For the text-containing cell, return its midpoint in [X, Y] coordinate format. 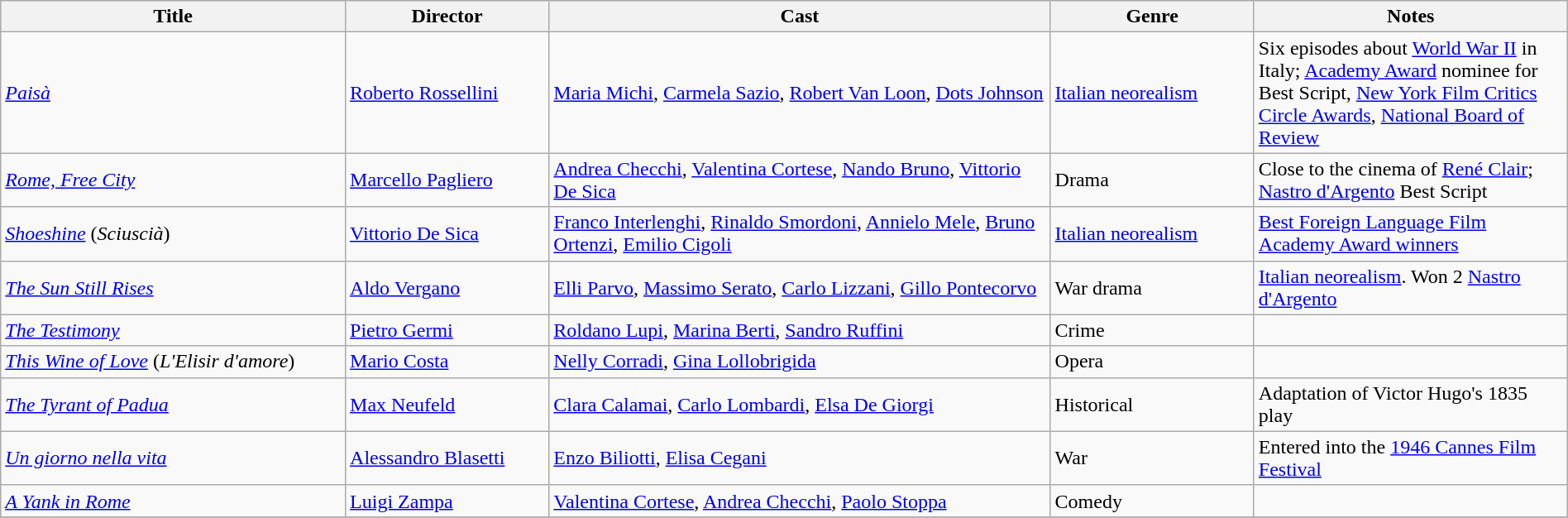
Crime [1152, 330]
War drama [1152, 288]
This Wine of Love (L'Elisir d'amore) [174, 362]
Andrea Checchi, Valentina Cortese, Nando Bruno, Vittorio De Sica [800, 180]
Close to the cinema of René Clair; Nastro d'Argento Best Script [1411, 180]
Luigi Zampa [447, 501]
Un giorno nella vita [174, 458]
Drama [1152, 180]
War [1152, 458]
Aldo Vergano [447, 288]
Genre [1152, 17]
Max Neufeld [447, 404]
Maria Michi, Carmela Sazio, Robert Van Loon, Dots Johnson [800, 93]
Valentina Cortese, Andrea Checchi, Paolo Stoppa [800, 501]
Best Foreign Language Film Academy Award winners [1411, 233]
Director [447, 17]
Italian neorealism. Won 2 Nastro d'Argento [1411, 288]
Roldano Lupi, Marina Berti, Sandro Ruffini [800, 330]
Adaptation of Victor Hugo's 1835 play [1411, 404]
Clara Calamai, Carlo Lombardi, Elsa De Giorgi [800, 404]
Title [174, 17]
Notes [1411, 17]
Opera [1152, 362]
Vittorio De Sica [447, 233]
Shoeshine (Sciuscià) [174, 233]
Elli Parvo, Massimo Serato, Carlo Lizzani, Gillo Pontecorvo [800, 288]
Nelly Corradi, Gina Lollobrigida [800, 362]
Franco Interlenghi, Rinaldo Smordoni, Annielo Mele, Bruno Ortenzi, Emilio Cigoli [800, 233]
Rome, Free City [174, 180]
The Testimony [174, 330]
Cast [800, 17]
Entered into the 1946 Cannes Film Festival [1411, 458]
Paisà [174, 93]
Historical [1152, 404]
A Yank in Rome [174, 501]
Marcello Pagliero [447, 180]
Pietro Germi [447, 330]
Comedy [1152, 501]
Enzo Biliotti, Elisa Cegani [800, 458]
The Sun Still Rises [174, 288]
Roberto Rossellini [447, 93]
The Tyrant of Padua [174, 404]
Six episodes about World War II in Italy; Academy Award nominee for Best Script, New York Film Critics Circle Awards, National Board of Review [1411, 93]
Mario Costa [447, 362]
Alessandro Blasetti [447, 458]
